Extract the (X, Y) coordinate from the center of the cell holding the provided text.  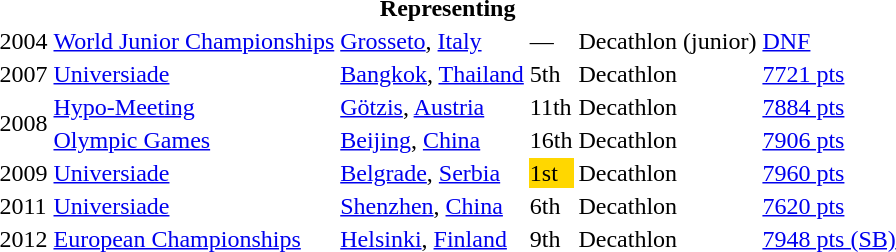
11th (551, 107)
Belgrade, Serbia (432, 173)
Bangkok, Thailand (432, 74)
Beijing, China (432, 140)
Grosseto, Italy (432, 41)
Götzis, Austria (432, 107)
5th (551, 74)
1st (551, 173)
Shenzhen, China (432, 206)
6th (551, 206)
World Junior Championships (194, 41)
16th (551, 140)
Olympic Games (194, 140)
Decathlon (junior) (668, 41)
— (551, 41)
Hypo-Meeting (194, 107)
